Extract the (x, y) coordinate from the center of the cell holding the provided text.  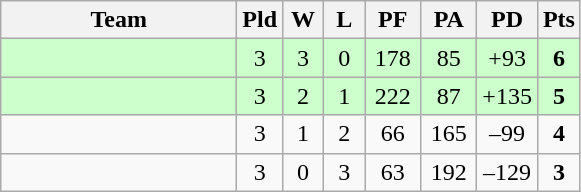
+93 (508, 58)
87 (449, 96)
63 (393, 172)
–129 (508, 172)
178 (393, 58)
4 (558, 134)
–99 (508, 134)
Team (119, 20)
PD (508, 20)
PF (393, 20)
Pld (260, 20)
W (304, 20)
192 (449, 172)
66 (393, 134)
PA (449, 20)
6 (558, 58)
85 (449, 58)
222 (393, 96)
+135 (508, 96)
165 (449, 134)
Pts (558, 20)
L (344, 20)
5 (558, 96)
